Find where the given text appears and provide that cell's center as [X, Y] coordinate. 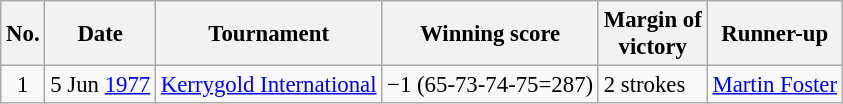
Runner-up [774, 34]
Martin Foster [774, 85]
−1 (65-73-74-75=287) [490, 85]
Date [100, 34]
5 Jun 1977 [100, 85]
2 strokes [652, 85]
Margin ofvictory [652, 34]
1 [23, 85]
Tournament [268, 34]
No. [23, 34]
Winning score [490, 34]
Kerrygold International [268, 85]
